Extract the [x, y] coordinate from the center of the cell holding the provided text.  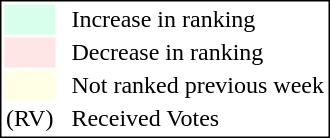
(RV) [29, 119]
Not ranked previous week [198, 85]
Received Votes [198, 119]
Decrease in ranking [198, 53]
Increase in ranking [198, 19]
